Extract the (x, y) coordinate from the center of the cell holding the provided text.  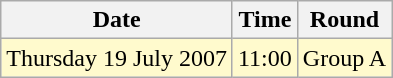
Date (117, 20)
Round (344, 20)
Group A (344, 58)
Time (264, 20)
11:00 (264, 58)
Thursday 19 July 2007 (117, 58)
